Provide the [X, Y] coordinate of the cell's center where the given text is located.  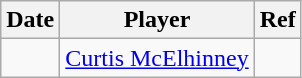
Curtis McElhinney [157, 58]
Player [157, 20]
Ref [278, 20]
Date [30, 20]
